Capture the cell that displays the provided text and extract its [x, y] central coordinate. 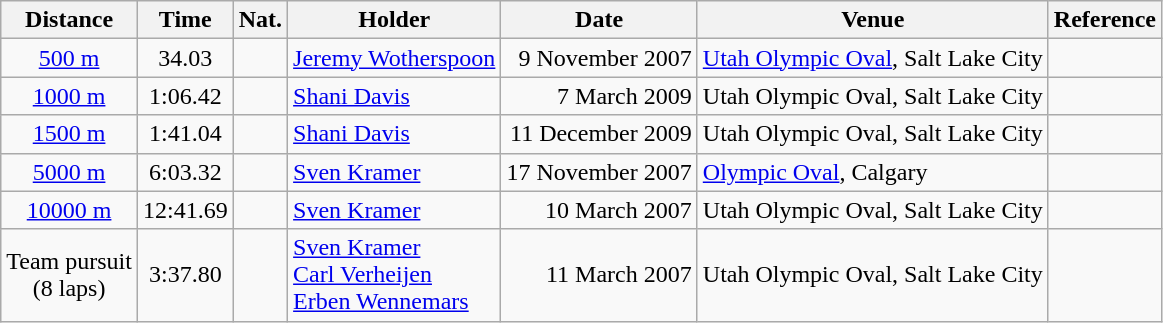
Sven Kramer Carl Verheijen Erben Wennemars [394, 275]
1000 m [70, 96]
1:41.04 [185, 134]
Date [599, 20]
11 December 2009 [599, 134]
Nat. [260, 20]
11 March 2007 [599, 275]
6:03.32 [185, 172]
9 November 2007 [599, 58]
Jeremy Wotherspoon [394, 58]
10 March 2007 [599, 210]
Distance [70, 20]
17 November 2007 [599, 172]
Team pursuit (8 laps) [70, 275]
500 m [70, 58]
Olympic Oval, Calgary [872, 172]
Holder [394, 20]
3:37.80 [185, 275]
Time [185, 20]
5000 m [70, 172]
Venue [872, 20]
Reference [1104, 20]
12:41.69 [185, 210]
7 March 2009 [599, 96]
1:06.42 [185, 96]
34.03 [185, 58]
1500 m [70, 134]
10000 m [70, 210]
